Locate the cell with the specified text and output its (X, Y) center coordinate. 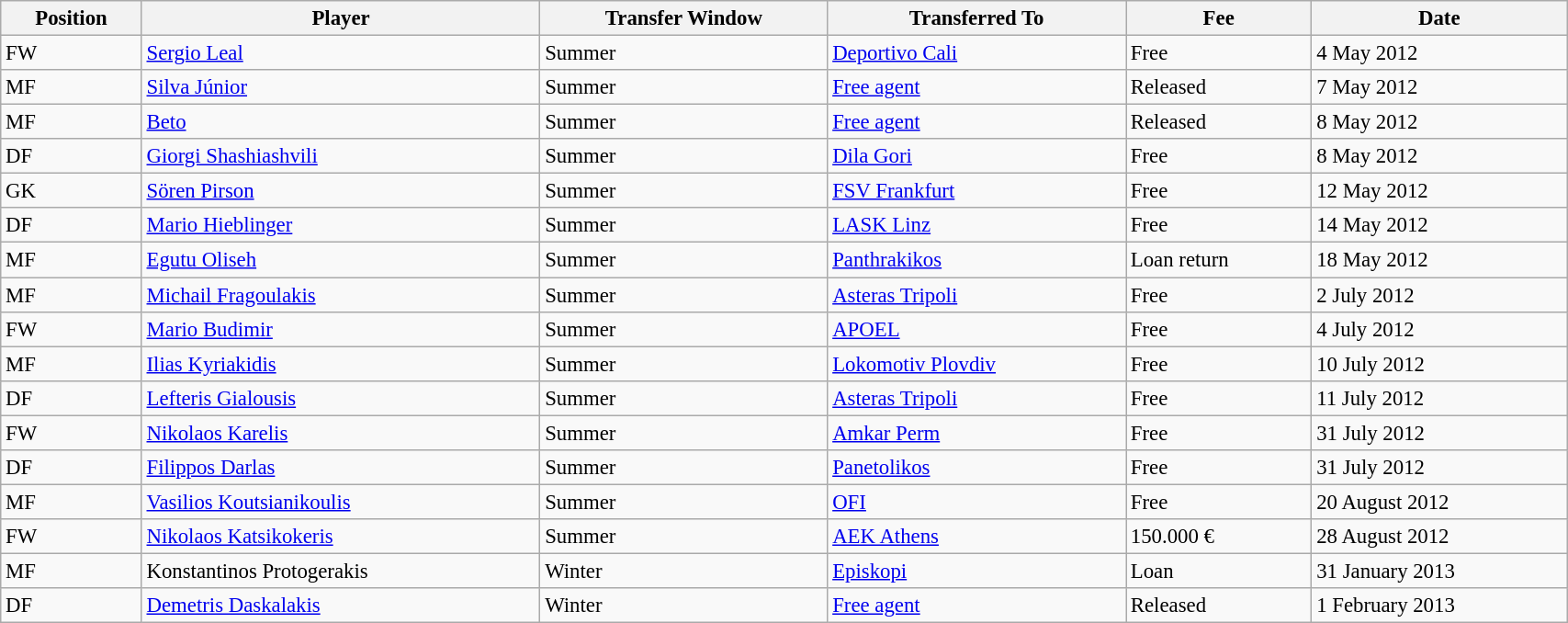
Mario Hieblinger (341, 225)
Mario Budimir (341, 329)
Date (1439, 18)
150.000 € (1219, 537)
1 February 2013 (1439, 606)
10 July 2012 (1439, 364)
GK (72, 191)
2 July 2012 (1439, 295)
Ilias Kyriakidis (341, 364)
Demetris Daskalakis (341, 606)
Nikolaos Katsikokeris (341, 537)
Silva Júnior (341, 87)
Sergio Leal (341, 53)
Deportivo Cali (977, 53)
11 July 2012 (1439, 398)
Amkar Perm (977, 433)
Giorgi Shashiashvili (341, 156)
Nikolaos Karelis (341, 433)
Beto (341, 122)
AEK Athens (977, 537)
31 January 2013 (1439, 571)
18 May 2012 (1439, 260)
7 May 2012 (1439, 87)
Vasilios Koutsianikoulis (341, 502)
OFI (977, 502)
4 July 2012 (1439, 329)
Transferred To (977, 18)
4 May 2012 (1439, 53)
Panetolikos (977, 468)
12 May 2012 (1439, 191)
Lokomotiv Plovdiv (977, 364)
Dila Gori (977, 156)
Panthrakikos (977, 260)
Fee (1219, 18)
Egutu Oliseh (341, 260)
Lefteris Gialousis (341, 398)
Filippos Darlas (341, 468)
LASK Linz (977, 225)
Konstantinos Protogerakis (341, 571)
28 August 2012 (1439, 537)
20 August 2012 (1439, 502)
APOEL (977, 329)
Sören Pirson (341, 191)
FSV Frankfurt (977, 191)
Episkopi (977, 571)
Loan return (1219, 260)
Transfer Window (683, 18)
14 May 2012 (1439, 225)
Loan (1219, 571)
Position (72, 18)
Player (341, 18)
Michail Fragoulakis (341, 295)
